Pinpoint the cell where the given text exists, returning its [X, Y] midpoint coordinate. 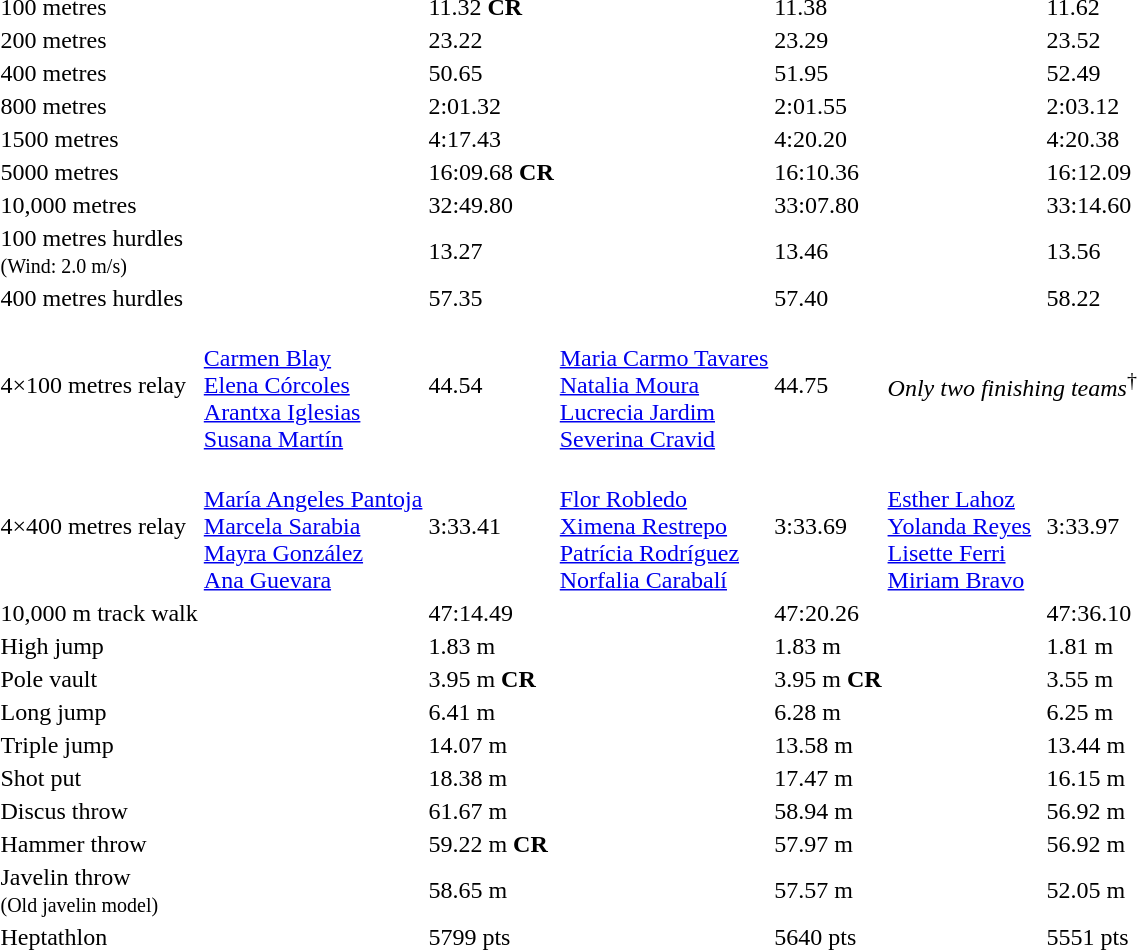
18.38 m [491, 778]
13.58 m [828, 745]
16:09.68 CR [491, 172]
50.65 [491, 73]
57.57 m [828, 890]
Esther LahozYolanda ReyesLisette FerriMiriam Bravo [964, 526]
57.40 [828, 298]
4:17.43 [491, 139]
14.07 m [491, 745]
23.22 [491, 40]
44.75 [828, 385]
3:33.69 [828, 526]
Carmen BlayElena CórcolesArantxa IglesiasSusana Martín [313, 385]
59.22 m CR [491, 844]
57.97 m [828, 844]
16:10.36 [828, 172]
47:20.26 [828, 613]
33:07.80 [828, 205]
58.94 m [828, 811]
María Angeles PantojaMarcela SarabiaMayra GonzálezAna Guevara [313, 526]
Maria Carmo TavaresNatalia MouraLucrecia JardimSeverina Cravid [664, 385]
2:01.55 [828, 106]
57.35 [491, 298]
2:01.32 [491, 106]
13.46 [828, 252]
17.47 m [828, 778]
23.29 [828, 40]
4:20.20 [828, 139]
61.67 m [491, 811]
58.65 m [491, 890]
13.27 [491, 252]
3:33.41 [491, 526]
47:14.49 [491, 613]
6.28 m [828, 712]
51.95 [828, 73]
Flor RobledoXimena RestrepoPatrícia RodríguezNorfalia Carabalí [664, 526]
6.41 m [491, 712]
32:49.80 [491, 205]
44.54 [491, 385]
